Return the [x, y] coordinate for the center point of the cell that contains the specified text.  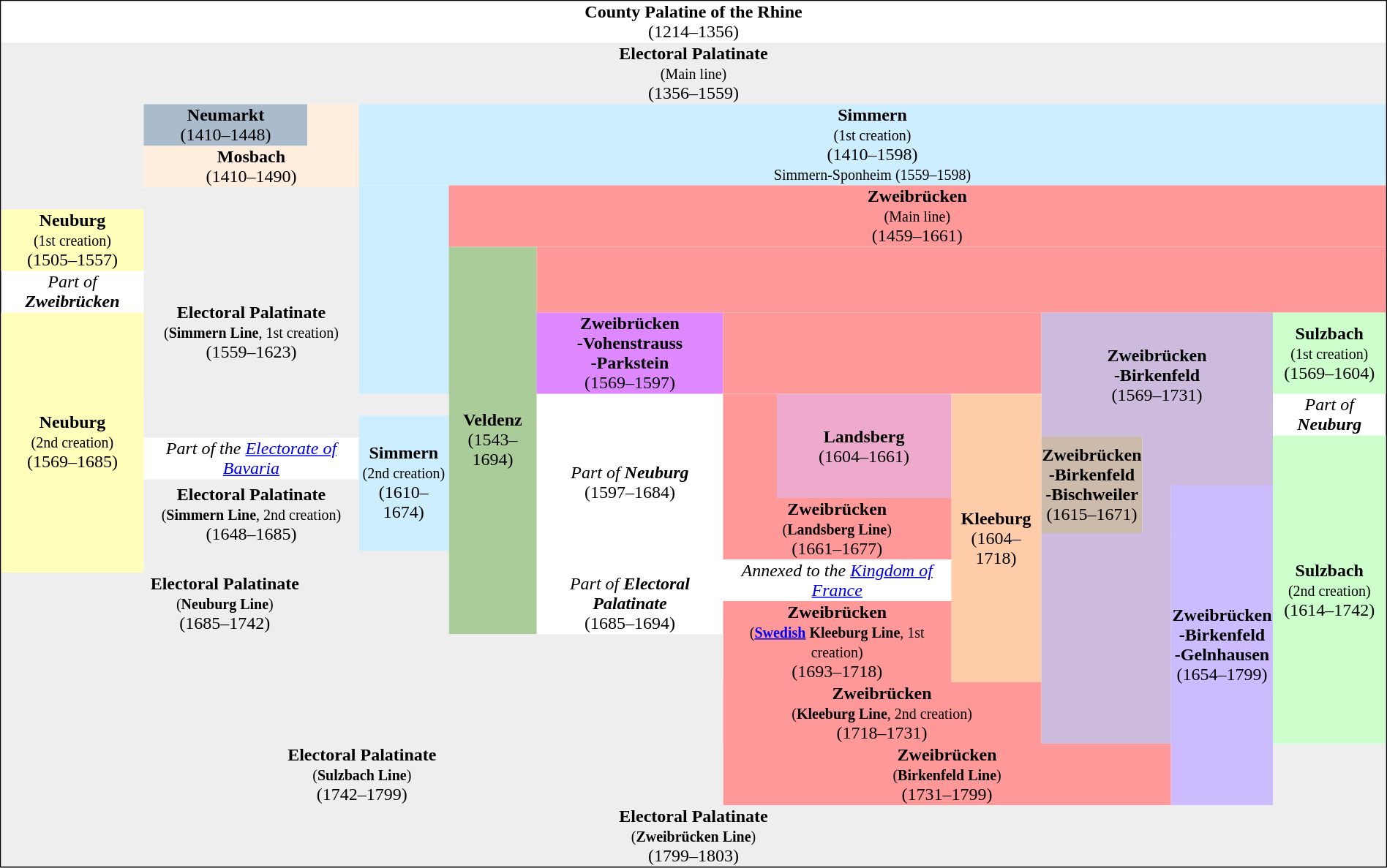
Mosbach(1410–1490) [251, 167]
Part of Zweibrücken [73, 291]
Part of Electoral Palatinate(1685–1694) [630, 603]
Neumarkt(1410–1448) [225, 124]
Electoral Palatinate(Neuburg Line)(1685–1742) [225, 603]
Neuburg(1st creation)(1505–1557) [73, 240]
Zweibrücken(Birkenfeld Line)(1731–1799) [947, 774]
Zweibrücken-Birkenfeld-Bischweiler(1615–1671) [1091, 485]
County Palatine of the Rhine(1214–1356) [693, 22]
Simmern(1st creation)(1410–1598)Simmern-Sponheim (1559–1598) [873, 145]
Electoral Palatinate(Zweibrücken Line)(1799–1803) [693, 836]
Zweibrücken-Birkenfeld-Gelnhausen(1654–1799) [1222, 645]
Landsberg(1604–1661) [864, 445]
Part of the Electorate of Bavaria [251, 458]
Zweibrücken-Vohenstrauss-Parkstein(1569–1597) [630, 354]
Zweibrücken(Swedish Kleeburg Line, 1st creation)(1693–1718) [837, 642]
Sulzbach(2nd creation)(1614–1742) [1329, 590]
Veldenz(1543–1694) [493, 440]
Electoral Palatinate(Sulzbach Line)(1742–1799) [363, 774]
Electoral Palatinate(Simmern Line, 1st creation)(1559–1623) [251, 332]
Zweibrücken(Kleeburg Line, 2nd creation)(1718–1731) [882, 713]
Neuburg(2nd creation)(1569–1685) [73, 443]
Part of Neuburg(1597–1684) [630, 483]
Zweibrücken-Birkenfeld(1569–1731) [1157, 375]
Zweibrücken(Main line)(1459–1661) [917, 216]
Zweibrücken(Landsberg Line)(1661–1677) [837, 529]
Electoral Palatinate(Main line)(1356–1559) [693, 73]
Kleeburg(1604–1718) [996, 537]
Electoral Palatinate(Simmern Line, 2nd creation)(1648–1685) [251, 515]
Part of Neuburg [1329, 414]
Annexed to the Kingdom of France [837, 581]
Simmern(2nd creation)(1610–1674) [404, 483]
Sulzbach(1st creation)(1569–1604) [1329, 354]
